Scan for the cell matching the given text and deliver its [x, y] coordinate at center. 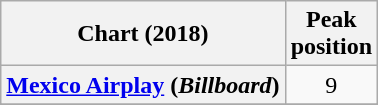
9 [331, 85]
Mexico Airplay (Billboard) [143, 85]
Peakposition [331, 34]
Chart (2018) [143, 34]
